From the cell containing the given text, extract its center point as [x, y] coordinate. 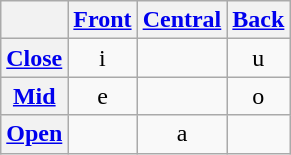
Close [34, 58]
Back [258, 20]
Front [102, 20]
Mid [34, 96]
a [182, 134]
Open [34, 134]
u [258, 58]
i [102, 58]
e [102, 96]
o [258, 96]
Central [182, 20]
